Find where the given text appears and provide that cell's center as [X, Y] coordinate. 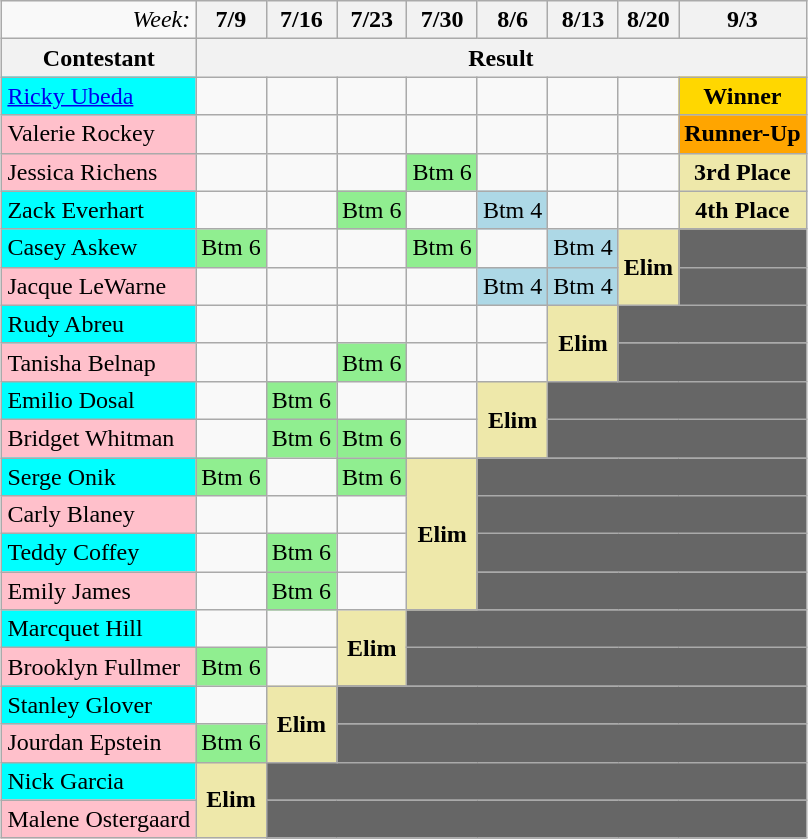
Carly Blaney [99, 515]
Valerie Rockey [99, 134]
Brooklyn Fullmer [99, 667]
Rudy Abreu [99, 324]
Jourdan Epstein [99, 743]
Tanisha Belnap [99, 362]
Runner-Up [743, 134]
9/3 [743, 20]
Emilio Dosal [99, 400]
4th Place [743, 210]
Contestant [99, 58]
8/13 [583, 20]
Emily James [99, 591]
Casey Askew [99, 248]
7/30 [442, 20]
Winner [743, 96]
Result [501, 58]
Jessica Richens [99, 172]
Bridget Whitman [99, 438]
7/16 [301, 20]
Week: [99, 20]
Teddy Coffey [99, 553]
Zack Everhart [99, 210]
Jacque LeWarne [99, 286]
Ricky Ubeda [99, 96]
3rd Place [743, 172]
8/20 [648, 20]
7/9 [231, 20]
Stanley Glover [99, 705]
Serge Onik [99, 477]
7/23 [372, 20]
Nick Garcia [99, 781]
Marcquet Hill [99, 629]
8/6 [512, 20]
Malene Ostergaard [99, 819]
